Detect which cell encompasses the target text, then output its (x, y) center coordinate. 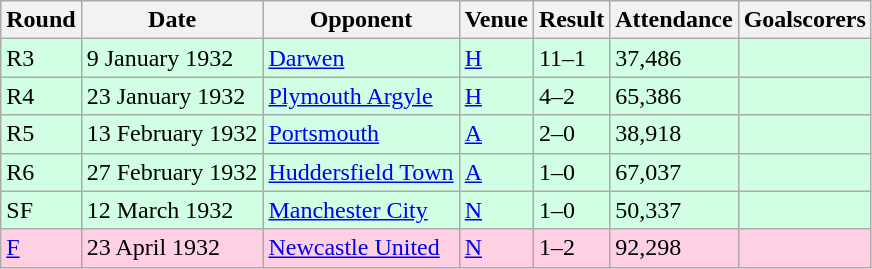
R6 (41, 172)
SF (41, 210)
11–1 (571, 58)
37,486 (674, 58)
Plymouth Argyle (361, 96)
1–2 (571, 248)
Huddersfield Town (361, 172)
13 February 1932 (172, 134)
Portsmouth (361, 134)
4–2 (571, 96)
38,918 (674, 134)
R3 (41, 58)
12 March 1932 (172, 210)
23 April 1932 (172, 248)
65,386 (674, 96)
Date (172, 20)
Newcastle United (361, 248)
F (41, 248)
R5 (41, 134)
23 January 1932 (172, 96)
92,298 (674, 248)
2–0 (571, 134)
R4 (41, 96)
9 January 1932 (172, 58)
Attendance (674, 20)
Manchester City (361, 210)
Round (41, 20)
50,337 (674, 210)
27 February 1932 (172, 172)
67,037 (674, 172)
Goalscorers (804, 20)
Venue (496, 20)
Darwen (361, 58)
Opponent (361, 20)
Result (571, 20)
